Capture the cell that displays the provided text and extract its [x, y] central coordinate. 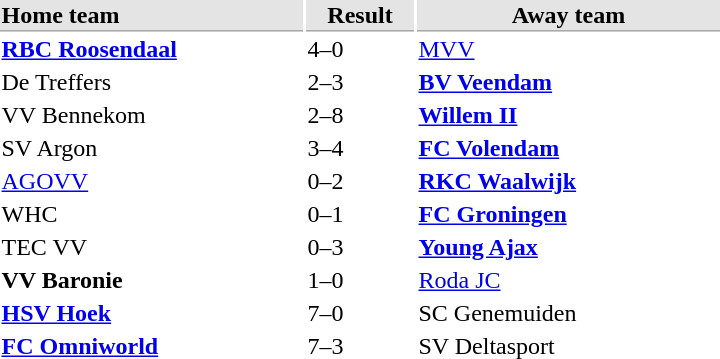
MVV [568, 49]
Away team [568, 16]
0–2 [360, 181]
RKC Waalwijk [568, 181]
Result [360, 16]
0–3 [360, 247]
AGOVV [152, 181]
Willem II [568, 115]
2–3 [360, 83]
HSV Hoek [152, 313]
VV Baronie [152, 281]
BV Veendam [568, 83]
Roda JC [568, 281]
1–0 [360, 281]
WHC [152, 215]
FC Groningen [568, 215]
RBC Roosendaal [152, 49]
FC Volendam [568, 149]
3–4 [360, 149]
SV Argon [152, 149]
De Treffers [152, 83]
0–1 [360, 215]
4–0 [360, 49]
Young Ajax [568, 247]
TEC VV [152, 247]
2–8 [360, 115]
Home team [152, 16]
SC Genemuiden [568, 313]
VV Bennekom [152, 115]
7–0 [360, 313]
